Provide the [x, y] coordinate of the cell's center where the given text is located.  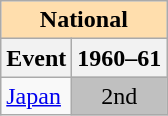
1960–61 [120, 58]
Event [36, 58]
Japan [36, 96]
National [84, 20]
2nd [120, 96]
